Search for the cell housing the specified text and yield its (x, y) center coordinate. 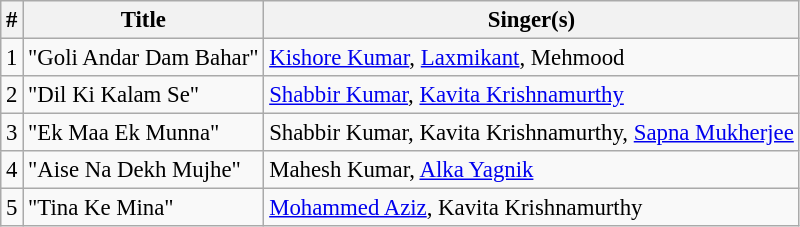
3 (12, 133)
# (12, 20)
1 (12, 58)
Shabbir Kumar, Kavita Krishnamurthy (532, 95)
"Ek Maa Ek Munna" (144, 133)
2 (12, 95)
Title (144, 20)
Shabbir Kumar, Kavita Krishnamurthy, Sapna Mukherjee (532, 133)
"Dil Ki Kalam Se" (144, 95)
Singer(s) (532, 20)
Mahesh Kumar, Alka Yagnik (532, 170)
"Aise Na Dekh Mujhe" (144, 170)
4 (12, 170)
Kishore Kumar, Laxmikant, Mehmood (532, 58)
Mohammed Aziz, Kavita Krishnamurthy (532, 208)
5 (12, 208)
"Tina Ke Mina" (144, 208)
"Goli Andar Dam Bahar" (144, 58)
